Search for the cell housing the specified text and yield its [X, Y] center coordinate. 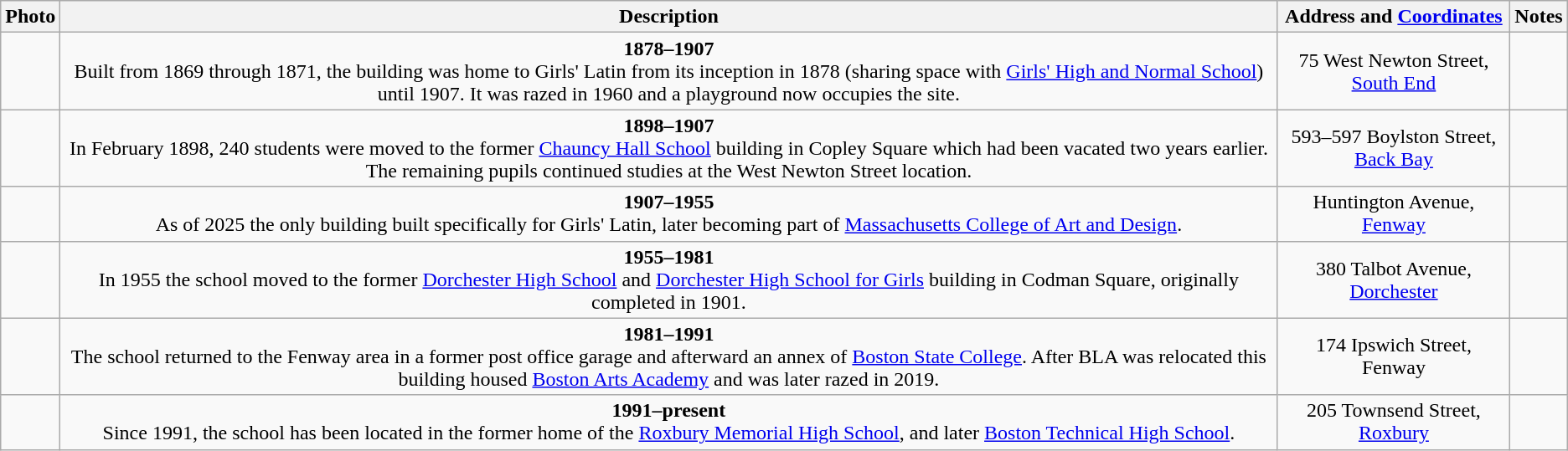
1907–1955As of 2025 the only building built specifically for Girls' Latin, later becoming part of Massachusetts College of Art and Design. [668, 214]
174 Ipswich Street, Fenway [1394, 356]
Huntington Avenue, Fenway [1394, 214]
Description [668, 17]
Address and Coordinates [1394, 17]
205 Townsend Street, Roxbury [1394, 422]
75 West Newton Street, South End [1394, 71]
593–597 Boylston Street, Back Bay [1394, 148]
380 Talbot Avenue, Dorchester [1394, 279]
1991–presentSince 1991, the school has been located in the former home of the Roxbury Memorial High School, and later Boston Technical High School. [668, 422]
Photo [30, 17]
Notes [1539, 17]
